Extract the (x, y) coordinate from the center of the cell holding the provided text.  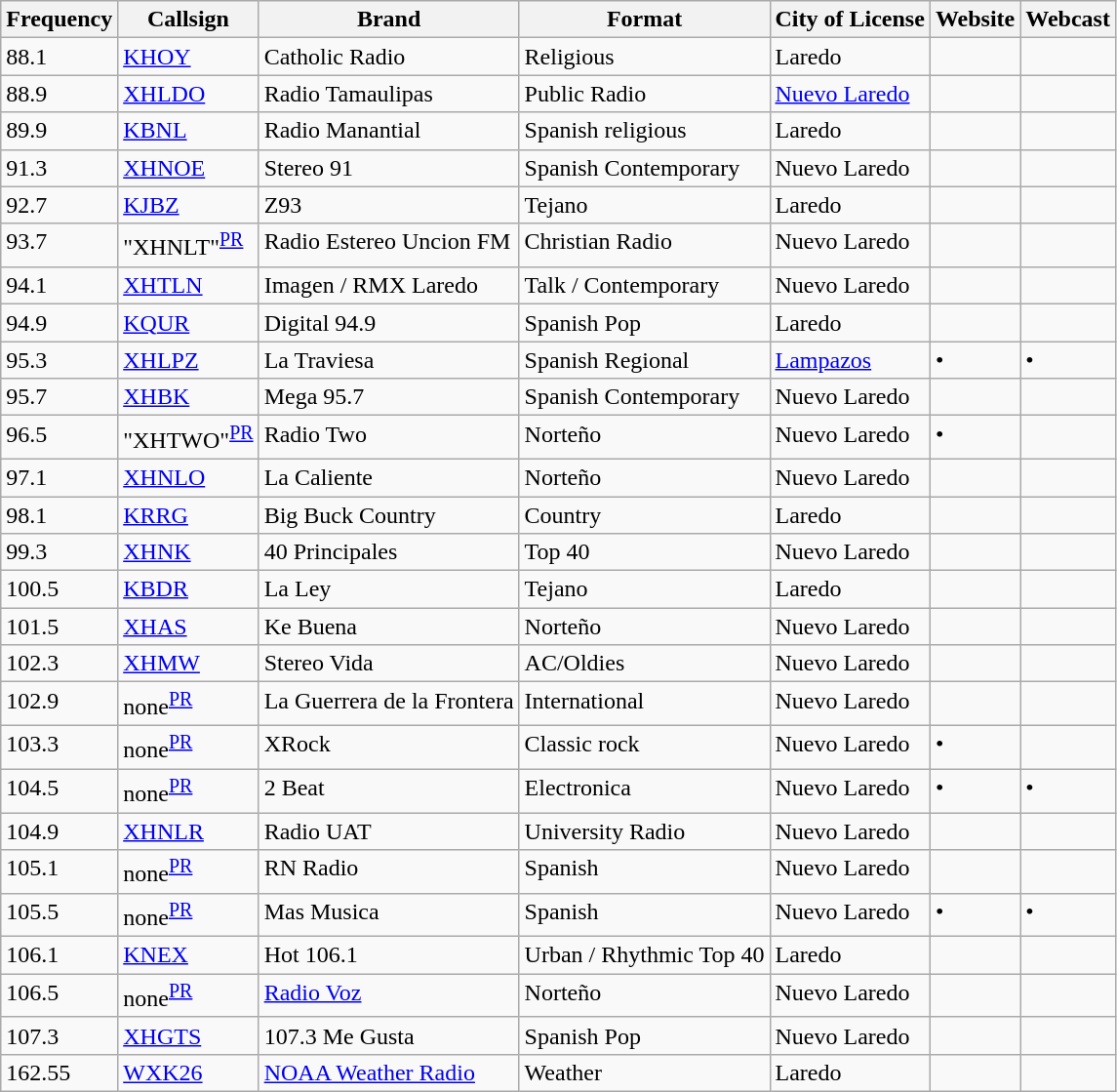
KQUR (188, 323)
KRRG (188, 515)
XHAS (188, 627)
100.5 (60, 589)
101.5 (60, 627)
WXK26 (188, 1072)
94.1 (60, 286)
104.5 (60, 790)
102.3 (60, 664)
Radio Estereo Uncion FM (388, 246)
97.1 (60, 477)
XHLPZ (188, 360)
Ke Buena (388, 627)
Classic rock (644, 748)
Stereo Vida (388, 664)
Weather (644, 1072)
KBDR (188, 589)
107.3 (60, 1035)
Radio UAT (388, 831)
Radio Manantial (388, 131)
XRock (388, 748)
Spanish Regional (644, 360)
AC/Oldies (644, 664)
Big Buck Country (388, 515)
Hot 106.1 (388, 955)
88.9 (60, 94)
99.3 (60, 552)
162.55 (60, 1072)
Z93 (388, 205)
La Guerrera de la Frontera (388, 705)
Callsign (188, 20)
Spanish religious (644, 131)
City of License (850, 20)
NOAA Weather Radio (388, 1072)
94.9 (60, 323)
XHNLO (188, 477)
Radio Voz (388, 995)
XHMW (188, 664)
Lampazos (850, 360)
XHLDO (188, 94)
106.5 (60, 995)
96.5 (60, 437)
105.1 (60, 872)
Religious (644, 57)
2 Beat (388, 790)
95.3 (60, 360)
University Radio (644, 831)
Stereo 91 (388, 168)
La Traviesa (388, 360)
Catholic Radio (388, 57)
106.1 (60, 955)
Mega 95.7 (388, 397)
Top 40 (644, 552)
93.7 (60, 246)
XHGTS (188, 1035)
KHOY (188, 57)
Electronica (644, 790)
107.3 Me Gusta (388, 1035)
103.3 (60, 748)
Country (644, 515)
La Caliente (388, 477)
Frequency (60, 20)
91.3 (60, 168)
"XHNLT"PR (188, 246)
88.1 (60, 57)
Mas Musica (388, 915)
XHNLR (188, 831)
92.7 (60, 205)
Christian Radio (644, 246)
98.1 (60, 515)
KBNL (188, 131)
Website (975, 20)
Digital 94.9 (388, 323)
Talk / Contemporary (644, 286)
104.9 (60, 831)
La Ley (388, 589)
Radio Two (388, 437)
40 Principales (388, 552)
International (644, 705)
95.7 (60, 397)
XHTLN (188, 286)
89.9 (60, 131)
Format (644, 20)
KNEX (188, 955)
Urban / Rhythmic Top 40 (644, 955)
105.5 (60, 915)
Brand (388, 20)
KJBZ (188, 205)
Public Radio (644, 94)
XHBK (188, 397)
RN Radio (388, 872)
Imagen / RMX Laredo (388, 286)
Webcast (1068, 20)
Radio Tamaulipas (388, 94)
"XHTWO"PR (188, 437)
XHNOE (188, 168)
XHNK (188, 552)
102.9 (60, 705)
